Return [X, Y] of the center of cell containing provided text 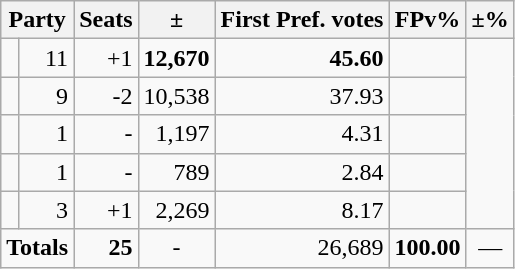
37.93 [302, 96]
11 [46, 58]
3 [46, 210]
Seats [106, 20]
4.31 [302, 134]
± [176, 20]
8.17 [302, 210]
12,670 [176, 58]
26,689 [302, 248]
FPv% [428, 20]
25 [106, 248]
100.00 [428, 248]
Totals [38, 248]
1,197 [176, 134]
789 [176, 172]
±% [490, 20]
10,538 [176, 96]
-2 [106, 96]
2,269 [176, 210]
9 [46, 96]
2.84 [302, 172]
First Pref. votes [302, 20]
Party [38, 20]
45.60 [302, 58]
— [490, 248]
